Search for the cell housing the specified text and yield its (x, y) center coordinate. 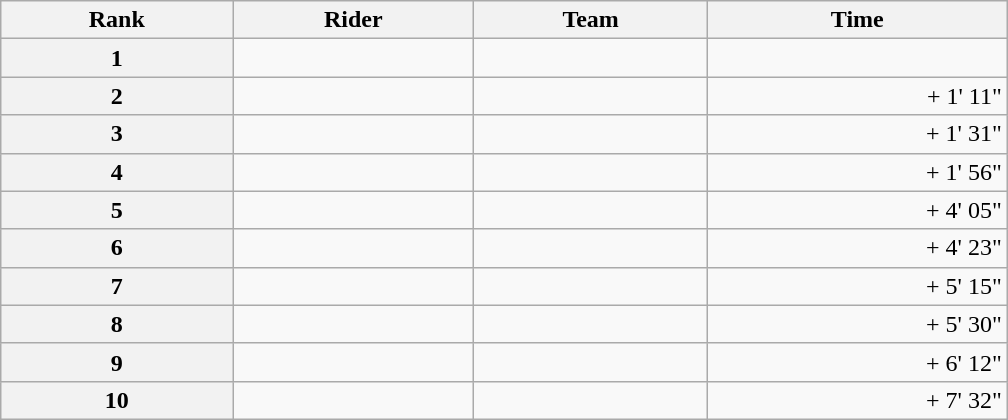
+ 7' 32" (857, 400)
5 (117, 210)
Team (590, 20)
4 (117, 172)
+ 1' 56" (857, 172)
3 (117, 134)
1 (117, 58)
+ 1' 11" (857, 96)
Rank (117, 20)
Rider (354, 20)
Time (857, 20)
+ 5' 15" (857, 286)
9 (117, 362)
+ 6' 12" (857, 362)
6 (117, 248)
2 (117, 96)
8 (117, 324)
+ 4' 05" (857, 210)
10 (117, 400)
7 (117, 286)
+ 4' 23" (857, 248)
+ 1' 31" (857, 134)
+ 5' 30" (857, 324)
